Search for the cell housing the specified text and yield its (x, y) center coordinate. 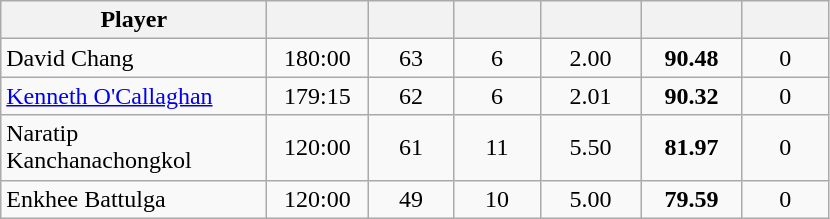
Naratip Kanchanachongkol (134, 148)
180:00 (318, 58)
Kenneth O'Callaghan (134, 96)
David Chang (134, 58)
5.00 (590, 199)
5.50 (590, 148)
81.97 (692, 148)
63 (411, 58)
10 (497, 199)
179:15 (318, 96)
2.01 (590, 96)
90.48 (692, 58)
90.32 (692, 96)
Enkhee Battulga (134, 199)
61 (411, 148)
Player (134, 20)
11 (497, 148)
62 (411, 96)
79.59 (692, 199)
49 (411, 199)
2.00 (590, 58)
